Extract the (x, y) coordinate from the center of the cell holding the provided text.  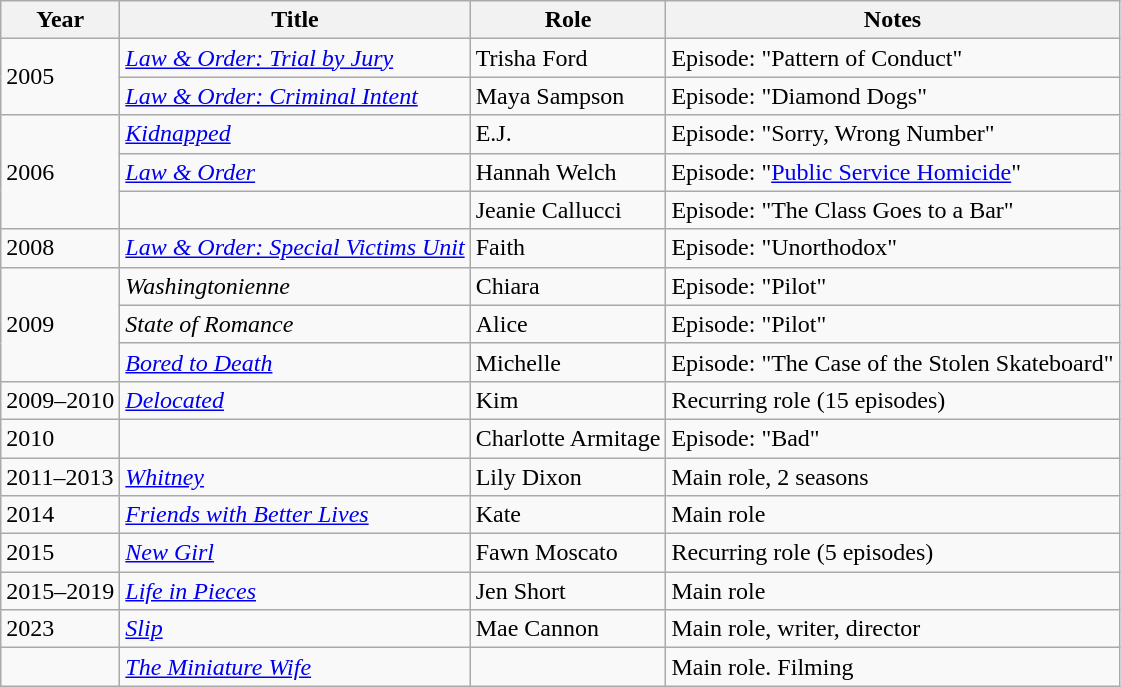
Main role, 2 seasons (892, 477)
Episode: "Unorthodox" (892, 248)
The Miniature Wife (295, 667)
2015–2019 (60, 591)
Episode: "Bad" (892, 438)
Recurring role (15 episodes) (892, 400)
Delocated (295, 400)
Kidnapped (295, 134)
Episode: "Sorry, Wrong Number" (892, 134)
Main role. Filming (892, 667)
2008 (60, 248)
Alice (568, 324)
Trisha Ford (568, 58)
Maya Sampson (568, 96)
Friends with Better Lives (295, 515)
Law & Order: Criminal Intent (295, 96)
Episode: "Diamond Dogs" (892, 96)
Episode: "The Case of the Stolen Skateboard" (892, 362)
Faith (568, 248)
Bored to Death (295, 362)
Lily Dixon (568, 477)
Law & Order (295, 172)
2009–2010 (60, 400)
Law & Order: Special Victims Unit (295, 248)
Hannah Welch (568, 172)
2009 (60, 324)
State of Romance (295, 324)
Main role, writer, director (892, 629)
Fawn Moscato (568, 553)
Title (295, 20)
2015 (60, 553)
E.J. (568, 134)
Law & Order: Trial by Jury (295, 58)
Michelle (568, 362)
Episode: "The Class Goes to a Bar" (892, 210)
Slip (295, 629)
Life in Pieces (295, 591)
Jen Short (568, 591)
2005 (60, 77)
Year (60, 20)
2011–2013 (60, 477)
Whitney (295, 477)
Chiara (568, 286)
Kim (568, 400)
Washingtonienne (295, 286)
2014 (60, 515)
New Girl (295, 553)
2010 (60, 438)
Mae Cannon (568, 629)
2023 (60, 629)
Charlotte Armitage (568, 438)
Notes (892, 20)
Recurring role (5 episodes) (892, 553)
2006 (60, 172)
Episode: "Public Service Homicide" (892, 172)
Jeanie Callucci (568, 210)
Role (568, 20)
Episode: "Pattern of Conduct" (892, 58)
Kate (568, 515)
